Return the [X, Y] coordinate for the center point of the cell that contains the specified text.  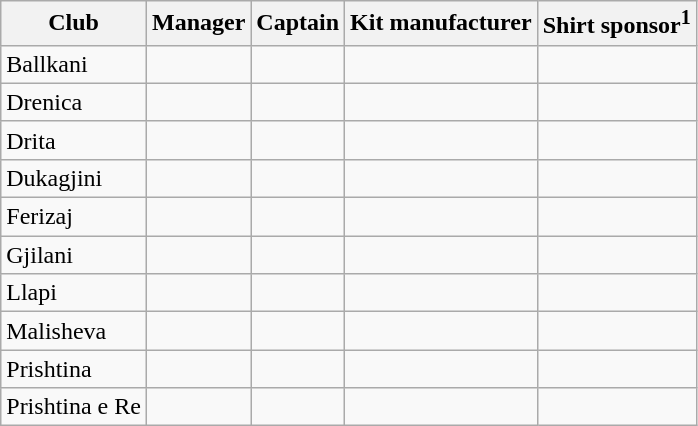
Shirt sponsor1 [616, 24]
Prishtina [74, 369]
Club [74, 24]
Kit manufacturer [442, 24]
Drenica [74, 102]
Ballkani [74, 64]
Captain [298, 24]
Gjilani [74, 255]
Dukagjini [74, 178]
Llapi [74, 293]
Prishtina e Re [74, 407]
Ferizaj [74, 217]
Malisheva [74, 331]
Drita [74, 140]
Manager [198, 24]
